Scan for the cell matching the given text and deliver its [X, Y] coordinate at center. 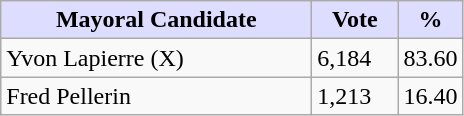
% [430, 20]
Yvon Lapierre (X) [156, 58]
6,184 [355, 58]
1,213 [355, 96]
16.40 [430, 96]
Mayoral Candidate [156, 20]
83.60 [430, 58]
Fred Pellerin [156, 96]
Vote [355, 20]
